Return the (x, y) coordinate for the center point of the cell that contains the specified text.  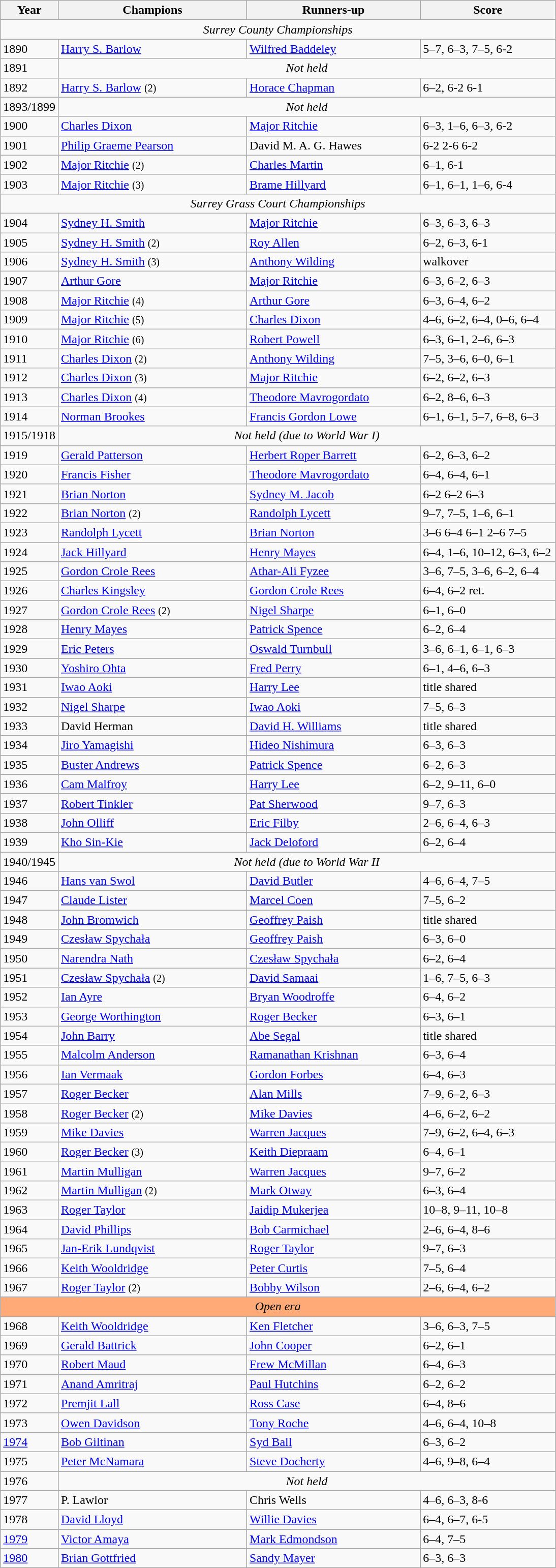
Charles Kingsley (152, 591)
1930 (29, 668)
Not held (due to World War I) (306, 436)
1979 (29, 1539)
Kho Sin-Kie (152, 842)
Roger Taylor (2) (152, 1287)
6–2, 6-2 6-1 (488, 87)
4–6, 6–3, 8-6 (488, 1500)
1962 (29, 1191)
Jiro Yamagishi (152, 745)
Champions (152, 10)
1952 (29, 997)
1909 (29, 320)
1924 (29, 552)
1964 (29, 1229)
1923 (29, 532)
Robert Tinkler (152, 803)
David Butler (333, 881)
Mark Edmondson (333, 1539)
1906 (29, 262)
Francis Gordon Lowe (333, 416)
Alan Mills (333, 1094)
1954 (29, 1036)
6–2, 6–2 (488, 1384)
Wilfred Baddeley (333, 49)
1900 (29, 126)
Eric Peters (152, 649)
Abe Segal (333, 1036)
9–7, 6–2 (488, 1171)
Oswald Turnbull (333, 649)
1904 (29, 223)
6-2 2-6 6-2 (488, 145)
1912 (29, 378)
David Lloyd (152, 1520)
2–6, 6–4, 8–6 (488, 1229)
1960 (29, 1152)
1931 (29, 687)
6–3, 6–3, 6–3 (488, 223)
1925 (29, 571)
Charles Dixon (3) (152, 378)
Year (29, 10)
1971 (29, 1384)
1940/1945 (29, 862)
Major Ritchie (4) (152, 300)
1919 (29, 455)
Martin Mulligan (152, 1171)
Not held (due to World War II (306, 862)
John Bromwich (152, 920)
Herbert Roper Barrett (333, 455)
1950 (29, 958)
1956 (29, 1074)
Frew McMillan (333, 1365)
Bryan Woodroffe (333, 997)
3–6, 7–5, 3–6, 6–2, 6–4 (488, 571)
1927 (29, 610)
Peter McNamara (152, 1461)
1920 (29, 474)
1892 (29, 87)
Cam Malfroy (152, 784)
Peter Curtis (333, 1268)
1903 (29, 184)
1958 (29, 1113)
6–2, 8–6, 6–3 (488, 397)
Buster Andrews (152, 765)
6–3, 6–1, 2–6, 6–3 (488, 339)
Gerald Battrick (152, 1345)
1951 (29, 978)
Owen Davidson (152, 1423)
Athar-Ali Fyzee (333, 571)
6–1, 6–1, 1–6, 6-4 (488, 184)
Brian Gottfried (152, 1558)
4–6, 6–2, 6–4, 0–6, 6–4 (488, 320)
Ian Ayre (152, 997)
Gerald Patterson (152, 455)
4–6, 6–4, 7–5 (488, 881)
Charles Dixon (4) (152, 397)
1976 (29, 1481)
1972 (29, 1403)
7–9, 6–2, 6–4, 6–3 (488, 1132)
6–1, 4–6, 6–3 (488, 668)
1890 (29, 49)
1980 (29, 1558)
1913 (29, 397)
Keith Diepraam (333, 1152)
Ramanathan Krishnan (333, 1055)
1977 (29, 1500)
Sydney H. Smith (2) (152, 243)
6–4, 7–5 (488, 1539)
Ian Vermaak (152, 1074)
Charles Dixon (2) (152, 358)
1963 (29, 1210)
Sydney H. Smith (3) (152, 262)
Premjit Lall (152, 1403)
1938 (29, 823)
6–2, 6–3, 6-1 (488, 243)
John Cooper (333, 1345)
Roy Allen (333, 243)
1969 (29, 1345)
John Barry (152, 1036)
Czesław Spychała (2) (152, 978)
Steve Docherty (333, 1461)
Hans van Swol (152, 881)
2–6, 6–4, 6–2 (488, 1287)
1929 (29, 649)
6–3, 6–1 (488, 1016)
Victor Amaya (152, 1539)
John Olliff (152, 823)
Martin Mulligan (2) (152, 1191)
1957 (29, 1094)
1975 (29, 1461)
1928 (29, 629)
Eric Filby (333, 823)
2–6, 6–4, 6–3 (488, 823)
1961 (29, 1171)
1947 (29, 900)
1965 (29, 1249)
4–6, 6–4, 10–8 (488, 1423)
6–4, 1–6, 10–12, 6–3, 6–2 (488, 552)
Narendra Nath (152, 958)
6–4, 6–4, 6–1 (488, 474)
1955 (29, 1055)
1922 (29, 513)
1959 (29, 1132)
Brame Hillyard (333, 184)
David H. Williams (333, 726)
6–2, 6–3 (488, 765)
1948 (29, 920)
Sydney M. Jacob (333, 494)
1915/1918 (29, 436)
Mark Otway (333, 1191)
1936 (29, 784)
Malcolm Anderson (152, 1055)
1932 (29, 707)
5–7, 6–3, 7–5, 6-2 (488, 49)
6–4, 8–6 (488, 1403)
1934 (29, 745)
1933 (29, 726)
6–4, 6–1 (488, 1152)
Willie Davies (333, 1520)
Syd Ball (333, 1442)
6–3, 1–6, 6–3, 6-2 (488, 126)
Bob Carmichael (333, 1229)
6–3, 6–0 (488, 939)
1970 (29, 1365)
Norman Brookes (152, 416)
6–3, 6–2 (488, 1442)
Major Ritchie (6) (152, 339)
1921 (29, 494)
Bobby Wilson (333, 1287)
7–9, 6–2, 6–3 (488, 1094)
Gordon Forbes (333, 1074)
1902 (29, 165)
3–6, 6–3, 7–5 (488, 1326)
Harry S. Barlow (2) (152, 87)
6–4, 6–7, 6-5 (488, 1520)
7–5, 6–2 (488, 900)
Tony Roche (333, 1423)
4–6, 9–8, 6–4 (488, 1461)
Brian Norton (2) (152, 513)
Fred Perry (333, 668)
George Worthington (152, 1016)
Jaidip Mukerjea (333, 1210)
Major Ritchie (3) (152, 184)
Hideo Nishimura (333, 745)
4–6, 6–2, 6–2 (488, 1113)
7–5, 6–4 (488, 1268)
1974 (29, 1442)
1893/1899 (29, 107)
1966 (29, 1268)
Robert Powell (333, 339)
1907 (29, 281)
1908 (29, 300)
Sandy Mayer (333, 1558)
Major Ritchie (5) (152, 320)
Marcel Coen (333, 900)
David Phillips (152, 1229)
Ken Fletcher (333, 1326)
1910 (29, 339)
Surrey Grass Court Championships (278, 203)
6–2, 6–1 (488, 1345)
6–1, 6–1, 5–7, 6–8, 6–3 (488, 416)
David M. A. G. Hawes (333, 145)
6–4, 6–2 ret. (488, 591)
Surrey County Championships (278, 29)
6–1, 6–0 (488, 610)
6–2, 9–11, 6–0 (488, 784)
6–2 6–2 6–3 (488, 494)
Score (488, 10)
3–6 6–4 6–1 2–6 7–5 (488, 532)
1905 (29, 243)
Jack Hillyard (152, 552)
7–5, 3–6, 6–0, 6–1 (488, 358)
Pat Sherwood (333, 803)
Claude Lister (152, 900)
1949 (29, 939)
1978 (29, 1520)
Harry S. Barlow (152, 49)
1953 (29, 1016)
Paul Hutchins (333, 1384)
Roger Becker (2) (152, 1113)
Bob Giltinan (152, 1442)
6–2, 6–2, 6–3 (488, 378)
Robert Maud (152, 1365)
Jack Deloford (333, 842)
1973 (29, 1423)
6–4, 6–2 (488, 997)
9–7, 7–5, 1–6, 6–1 (488, 513)
6–1, 6-1 (488, 165)
Francis Fisher (152, 474)
Major Ritchie (2) (152, 165)
1937 (29, 803)
1–6, 7–5, 6–3 (488, 978)
1914 (29, 416)
David Herman (152, 726)
Charles Martin (333, 165)
1891 (29, 68)
P. Lawlor (152, 1500)
1911 (29, 358)
10–8, 9–11, 10–8 (488, 1210)
7–5, 6–3 (488, 707)
1946 (29, 881)
1926 (29, 591)
Runners-up (333, 10)
1967 (29, 1287)
walkover (488, 262)
Jan-Erik Lundqvist (152, 1249)
Sydney H. Smith (152, 223)
Open era (278, 1307)
Anand Amritraj (152, 1384)
David Samaai (333, 978)
6–3, 6–4, 6–2 (488, 300)
3–6, 6–1, 6–1, 6–3 (488, 649)
6–3, 6–2, 6–3 (488, 281)
Ross Case (333, 1403)
1901 (29, 145)
Gordon Crole Rees (2) (152, 610)
1935 (29, 765)
1939 (29, 842)
1968 (29, 1326)
Philip Graeme Pearson (152, 145)
6–2, 6–3, 6–2 (488, 455)
Chris Wells (333, 1500)
Yoshiro Ohta (152, 668)
Roger Becker (3) (152, 1152)
Horace Chapman (333, 87)
